Capture the cell that displays the provided text and extract its [X, Y] central coordinate. 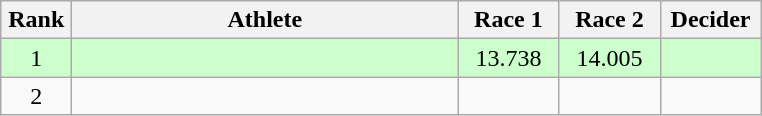
Race 1 [508, 20]
Rank [36, 20]
14.005 [610, 58]
Athlete [265, 20]
Race 2 [610, 20]
2 [36, 96]
13.738 [508, 58]
1 [36, 58]
Decider [710, 20]
